Capture the cell that displays the provided text and extract its (x, y) central coordinate. 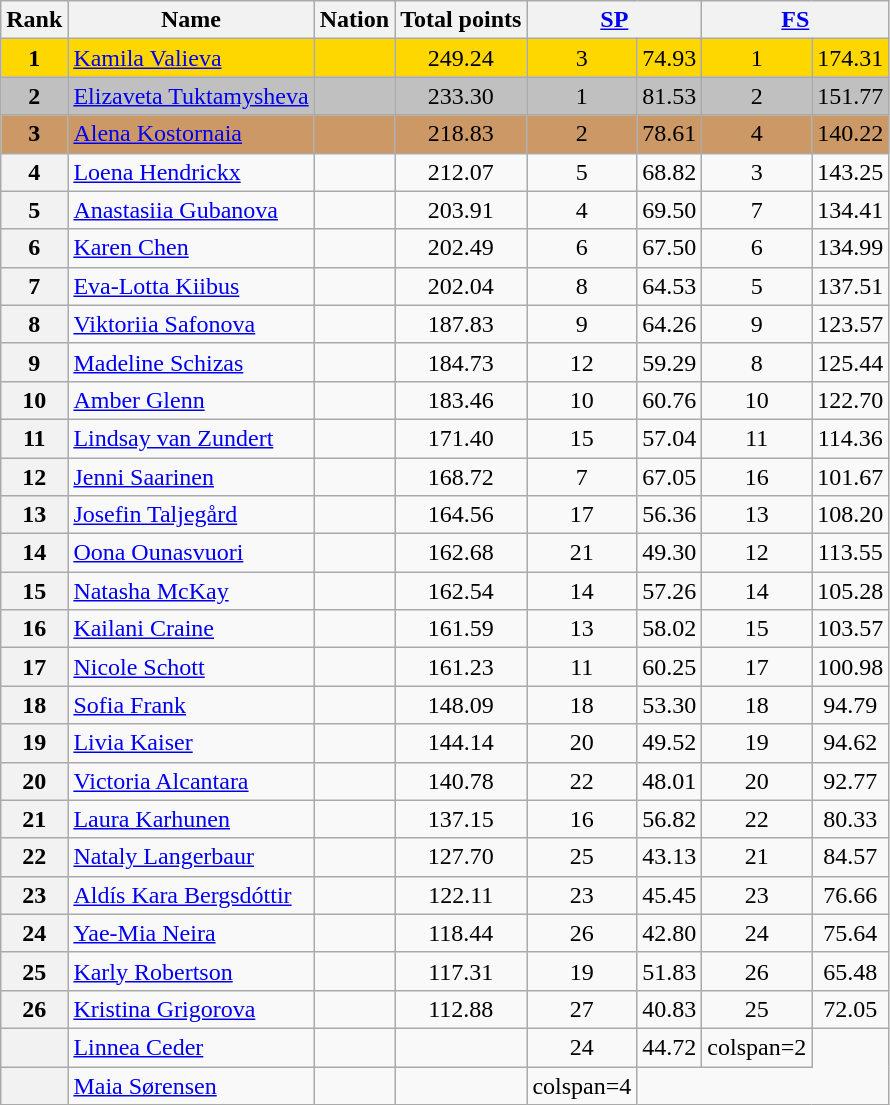
80.33 (850, 819)
143.25 (850, 172)
Rank (34, 20)
Linnea Ceder (191, 1047)
123.57 (850, 324)
SP (614, 20)
113.55 (850, 553)
FS (796, 20)
27 (582, 1009)
78.61 (670, 134)
161.59 (461, 629)
Nation (354, 20)
Total points (461, 20)
184.73 (461, 362)
108.20 (850, 515)
202.49 (461, 248)
Name (191, 20)
64.53 (670, 286)
Karly Robertson (191, 971)
92.77 (850, 781)
60.76 (670, 400)
Kristina Grigorova (191, 1009)
60.25 (670, 667)
56.82 (670, 819)
134.41 (850, 210)
94.79 (850, 705)
151.77 (850, 96)
76.66 (850, 895)
122.70 (850, 400)
Livia Kaiser (191, 743)
202.04 (461, 286)
49.52 (670, 743)
Jenni Saarinen (191, 477)
81.53 (670, 96)
168.72 (461, 477)
164.56 (461, 515)
137.15 (461, 819)
144.14 (461, 743)
125.44 (850, 362)
118.44 (461, 933)
Loena Hendrickx (191, 172)
Yae-Mia Neira (191, 933)
Victoria Alcantara (191, 781)
Kamila Valieva (191, 58)
67.05 (670, 477)
42.80 (670, 933)
171.40 (461, 438)
Alena Kostornaia (191, 134)
58.02 (670, 629)
56.36 (670, 515)
Josefin Taljegård (191, 515)
134.99 (850, 248)
140.78 (461, 781)
43.13 (670, 857)
114.36 (850, 438)
117.31 (461, 971)
Nataly Langerbaur (191, 857)
112.88 (461, 1009)
colspan=2 (757, 1047)
Madeline Schizas (191, 362)
Maia Sørensen (191, 1085)
127.70 (461, 857)
105.28 (850, 591)
75.64 (850, 933)
Kailani Craine (191, 629)
40.83 (670, 1009)
Sofia Frank (191, 705)
57.04 (670, 438)
64.26 (670, 324)
51.83 (670, 971)
Laura Karhunen (191, 819)
140.22 (850, 134)
Eva-Lotta Kiibus (191, 286)
161.23 (461, 667)
Oona Ounasvuori (191, 553)
162.54 (461, 591)
Natasha McKay (191, 591)
212.07 (461, 172)
Elizaveta Tuktamysheva (191, 96)
49.30 (670, 553)
103.57 (850, 629)
Karen Chen (191, 248)
57.26 (670, 591)
69.50 (670, 210)
Viktoriia Safonova (191, 324)
colspan=4 (582, 1085)
101.67 (850, 477)
122.11 (461, 895)
72.05 (850, 1009)
203.91 (461, 210)
74.93 (670, 58)
Nicole Schott (191, 667)
59.29 (670, 362)
137.51 (850, 286)
67.50 (670, 248)
148.09 (461, 705)
44.72 (670, 1047)
233.30 (461, 96)
218.83 (461, 134)
Anastasiia Gubanova (191, 210)
94.62 (850, 743)
65.48 (850, 971)
53.30 (670, 705)
174.31 (850, 58)
68.82 (670, 172)
183.46 (461, 400)
162.68 (461, 553)
187.83 (461, 324)
100.98 (850, 667)
Amber Glenn (191, 400)
48.01 (670, 781)
84.57 (850, 857)
45.45 (670, 895)
Aldís Kara Bergsdóttir (191, 895)
249.24 (461, 58)
Lindsay van Zundert (191, 438)
